Output the (X, Y) coordinate of the center of the cell containing the given text.  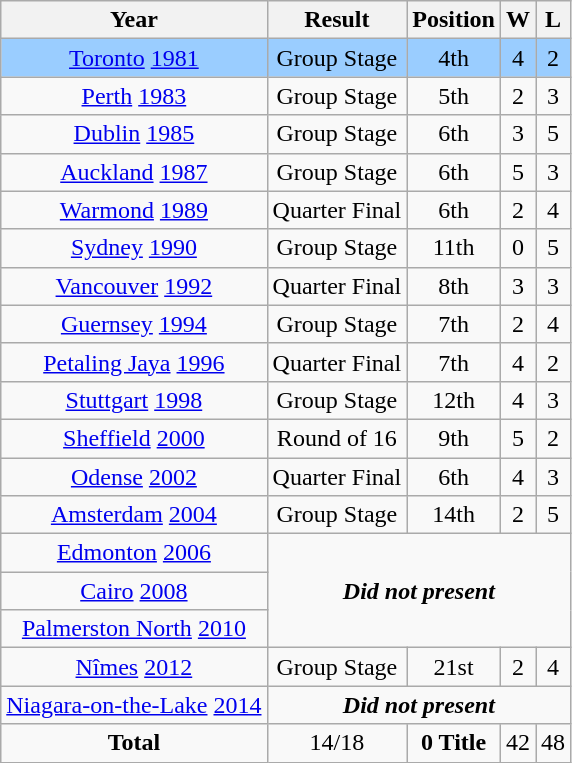
Sheffield 2000 (134, 438)
Petaling Jaya 1996 (134, 362)
48 (554, 743)
Round of 16 (337, 438)
Nîmes 2012 (134, 667)
21st (454, 667)
Position (454, 20)
Amsterdam 2004 (134, 515)
Vancouver 1992 (134, 286)
Total (134, 743)
Edmonton 2006 (134, 553)
0 Title (454, 743)
11th (454, 248)
Result (337, 20)
Palmerston North 2010 (134, 629)
W (518, 20)
Toronto 1981 (134, 58)
Auckland 1987 (134, 172)
L (554, 20)
Guernsey 1994 (134, 324)
Year (134, 20)
Stuttgart 1998 (134, 400)
Odense 2002 (134, 477)
9th (454, 438)
14th (454, 515)
4th (454, 58)
14/18 (337, 743)
Sydney 1990 (134, 248)
8th (454, 286)
Dublin 1985 (134, 134)
12th (454, 400)
5th (454, 96)
Niagara-on-the-Lake 2014 (134, 705)
42 (518, 743)
0 (518, 248)
Cairo 2008 (134, 591)
Perth 1983 (134, 96)
Warmond 1989 (134, 210)
